Detect which cell encompasses the target text, then output its [x, y] center coordinate. 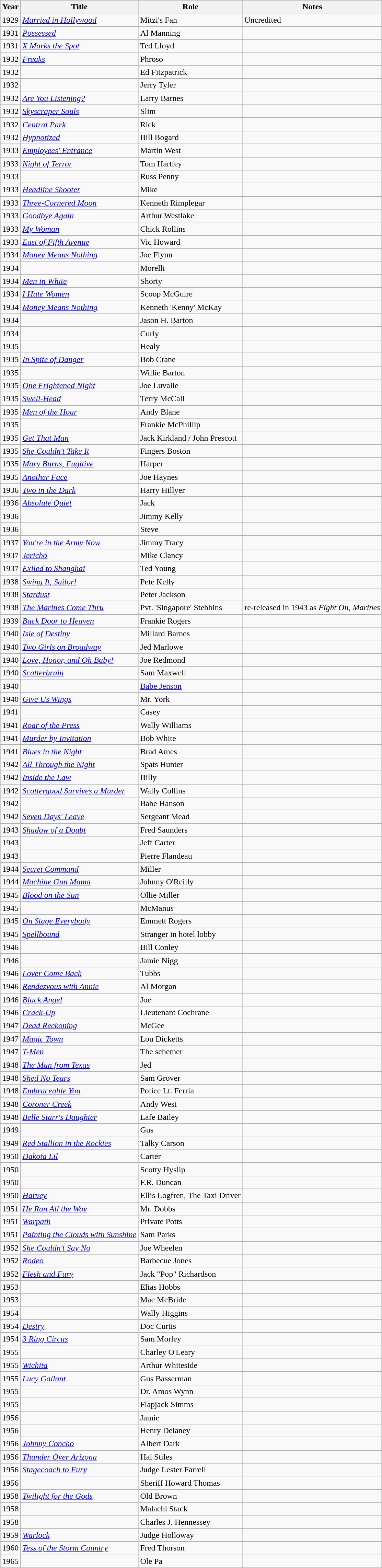
Barbecue Jones [190, 1261]
In Spite of Danger [80, 359]
Henry Delaney [190, 1431]
Murder by Invitation [80, 738]
Harry Hillyer [190, 490]
X Marks the Spot [80, 46]
Joe [190, 1000]
Flapjack Simms [190, 1404]
East of Fifth Avenue [80, 242]
Skyscraper Souls [80, 111]
Martin West [190, 150]
Swing It, Sailor! [80, 582]
Joe Redmond [190, 660]
Al Manning [190, 33]
Mr. York [190, 699]
Gus [190, 1130]
Ted Young [190, 568]
Joe Luvalie [190, 386]
Goodbye Again [80, 216]
Stagecoach to Fury [80, 1470]
Lover Come Back [80, 973]
Tom Hartley [190, 164]
Albert Dark [190, 1444]
Mr. Dobbs [190, 1208]
Babe Jenson [190, 686]
Machine Gun Mama [80, 882]
Fred Thorson [190, 1548]
Jason H. Barton [190, 320]
Miller [190, 869]
Scatterbrain [80, 673]
Freaks [80, 59]
Mitzi's Fan [190, 20]
Dakota Lil [80, 1156]
Lafe Bailey [190, 1117]
Title [80, 7]
Charley O'Leary [190, 1352]
Morelli [190, 268]
Bill Conley [190, 947]
Al Morgan [190, 986]
Tubbs [190, 973]
1939 [10, 621]
Jack "Pop" Richardson [190, 1274]
Arthur Whiteside [190, 1365]
Frankie Rogers [190, 621]
Jeff Carter [190, 843]
Fingers Boston [190, 451]
Central Park [80, 124]
Back Door to Heaven [80, 621]
Dead Reckoning [80, 1026]
Private Potts [190, 1222]
Arthur Westlake [190, 216]
Jed Marlowe [190, 647]
Police Lt. Ferria [190, 1091]
Spats Hunter [190, 764]
Year [10, 7]
Black Angel [80, 1000]
Billy [190, 777]
Thunder Over Arizona [80, 1457]
Magic Town [80, 1039]
Warlock [80, 1535]
McGee [190, 1026]
1960 [10, 1548]
Role [190, 7]
Embraceable You [80, 1091]
Jamie [190, 1418]
She Couldn't Say No [80, 1248]
Joe Flynn [190, 255]
Scoop McGuire [190, 294]
F.R. Duncan [190, 1182]
Lucy Gallant [80, 1378]
Emmett Rogers [190, 921]
Vic Howard [190, 242]
Crack-Up [80, 1013]
Old Brown [190, 1496]
Twilight for the Gods [80, 1496]
Two Girls on Broadway [80, 647]
Exiled to Shanghai [80, 568]
Terry McCall [190, 399]
Ted Lloyd [190, 46]
Secret Command [80, 869]
Malachi Stack [190, 1509]
Phroso [190, 59]
Coroner Creek [80, 1104]
Rendezvous with Annie [80, 986]
Mary Burns, Fugitive [80, 464]
Swell-Head [80, 399]
Get That Man [80, 438]
Ole Pa [190, 1561]
Pierre Flandeau [190, 856]
Talky Carson [190, 1143]
Johnny O'Reilly [190, 882]
Andy West [190, 1104]
Two in the Dark [80, 490]
Wichita [80, 1365]
Tess of the Storm Country [80, 1548]
Red Stallion in the Rockies [80, 1143]
Are You Listening? [80, 98]
Stardust [80, 595]
Slim [190, 111]
Scattergood Survives a Murder [80, 790]
Isle of Destiny [80, 634]
3 Ring Circus [80, 1339]
You're in the Army Now [80, 542]
McManus [190, 908]
Willie Barton [190, 372]
Jack [190, 503]
Millard Barnes [190, 634]
Roar of the Press [80, 725]
Wally Higgins [190, 1313]
Shorty [190, 281]
Stranger in hotel lobby [190, 934]
He Ran All the Way [80, 1208]
Pete Kelly [190, 582]
Employees' Entrance [80, 150]
All Through the Night [80, 764]
Bob White [190, 738]
Kenneth 'Kenny' McKay [190, 307]
Curly [190, 333]
The Man from Texas [80, 1065]
Joe Haynes [190, 477]
Chick Rollins [190, 229]
Hypnotized [80, 137]
The schemer [190, 1052]
My Woman [80, 229]
She Couldn't Take It [80, 451]
Three-Cornered Moon [80, 203]
Shed No Tears [80, 1078]
Blood on the Sun [80, 895]
Peter Jackson [190, 595]
Jimmy Kelly [190, 516]
Men in White [80, 281]
Bob Crane [190, 359]
Night of Terror [80, 164]
Russ Penny [190, 177]
On Stage Everybody [80, 921]
1929 [10, 20]
Another Face [80, 477]
Judge Lester Farrell [190, 1470]
Andy Blane [190, 412]
Judge Holloway [190, 1535]
Sheriff Howard Thomas [190, 1483]
Sam Parks [190, 1235]
Jed [190, 1065]
Gus Basserman [190, 1378]
Frankie McPhillip [190, 425]
Sam Maxwell [190, 673]
Harvey [80, 1195]
I Hate Women [80, 294]
Mike Clancy [190, 555]
Bill Bogard [190, 137]
Pvt. 'Singapore' Stebbins [190, 608]
Painting the Clouds with Sunshine [80, 1235]
Doc Curtis [190, 1326]
T-Men [80, 1052]
Rodeo [80, 1261]
Johnny Concho [80, 1444]
Lou Dicketts [190, 1039]
1959 [10, 1535]
Shadow of a Doubt [80, 830]
Harper [190, 464]
Dr. Amos Wynn [190, 1391]
Carter [190, 1156]
Fred Saunders [190, 830]
Give Us Wings [80, 699]
Hal Stiles [190, 1457]
Ollie Miller [190, 895]
One Frightened Night [80, 386]
Jamie Nigg [190, 960]
Larry Barnes [190, 98]
1965 [10, 1561]
Healy [190, 346]
Destry [80, 1326]
Casey [190, 712]
Jerry Tyler [190, 85]
Kenneth Rimplegar [190, 203]
Sam Grover [190, 1078]
Ed Fitzpatrick [190, 72]
Steve [190, 529]
Elias Hobbs [190, 1287]
Ellis Logfren, The Taxi Driver [190, 1195]
Blues in the Night [80, 751]
Warpath [80, 1222]
Wally Collins [190, 790]
Possessed [80, 33]
Absolute Quiet [80, 503]
Charles J. Hennessey [190, 1522]
Seven Days' Leave [80, 817]
Jack Kirkland / John Prescott [190, 438]
re-released in 1943 as Fight On, Marines [312, 608]
Babe Hanson [190, 804]
Headline Shooter [80, 190]
Jimmy Tracy [190, 542]
Sergeant Mead [190, 817]
Mike [190, 190]
Uncredited [312, 20]
Wally Williams [190, 725]
Rick [190, 124]
Joe Wheelen [190, 1248]
Inside the Law [80, 777]
Married in Hollywood [80, 20]
Jericho [80, 555]
Belle Starr's Daughter [80, 1117]
Flesh and Fury [80, 1274]
Spellbound [80, 934]
Lieutenant Cochrane [190, 1013]
Men of the Hour [80, 412]
Sam Morley [190, 1339]
Notes [312, 7]
The Marines Come Thru [80, 608]
Mac McBride [190, 1300]
Brad Ames [190, 751]
Love, Honor, and Oh Baby! [80, 660]
Scotty Hyslip [190, 1169]
